Scan for the cell matching the given text and deliver its (x, y) coordinate at center. 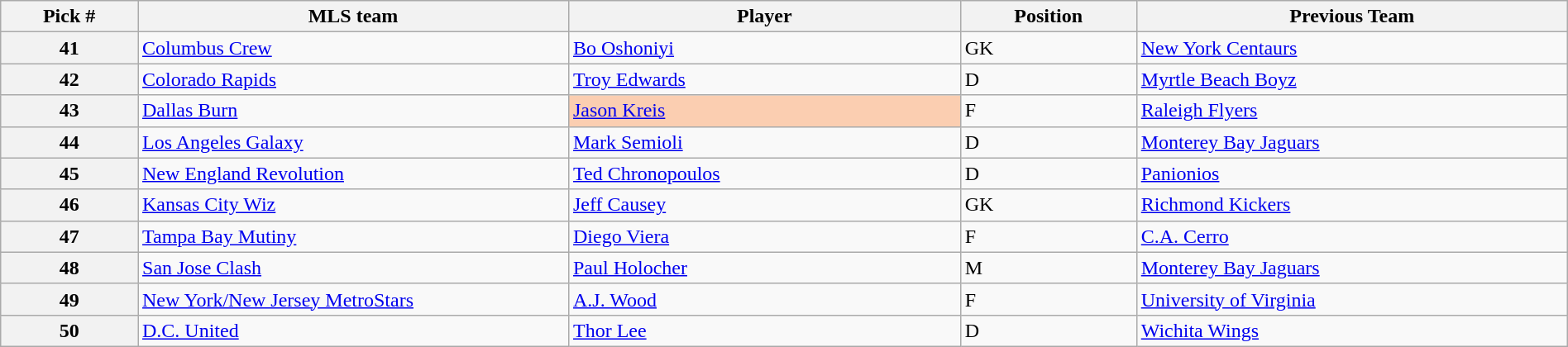
Diego Viera (764, 236)
MLS team (352, 17)
50 (69, 330)
Bo Oshoniyi (764, 48)
45 (69, 173)
47 (69, 236)
M (1049, 268)
C.A. Cerro (1351, 236)
Raleigh Flyers (1351, 111)
Mark Semioli (764, 142)
Pick # (69, 17)
Paul Holocher (764, 268)
Wichita Wings (1351, 330)
Previous Team (1351, 17)
Kansas City Wiz (352, 205)
Tampa Bay Mutiny (352, 236)
43 (69, 111)
New York/New Jersey MetroStars (352, 299)
Dallas Burn (352, 111)
46 (69, 205)
Richmond Kickers (1351, 205)
Jason Kreis (764, 111)
Colorado Rapids (352, 79)
Myrtle Beach Boyz (1351, 79)
New York Centaurs (1351, 48)
44 (69, 142)
Los Angeles Galaxy (352, 142)
Troy Edwards (764, 79)
42 (69, 79)
Thor Lee (764, 330)
New England Revolution (352, 173)
San Jose Clash (352, 268)
Panionios (1351, 173)
Jeff Causey (764, 205)
A.J. Wood (764, 299)
University of Virginia (1351, 299)
Columbus Crew (352, 48)
49 (69, 299)
Player (764, 17)
48 (69, 268)
D.C. United (352, 330)
41 (69, 48)
Position (1049, 17)
Ted Chronopoulos (764, 173)
